Return the (x, y) coordinate for the center point of the cell that contains the specified text.  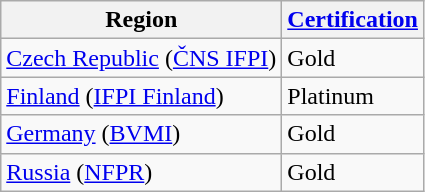
Czech Republic (ČNS IFPI) (142, 58)
Platinum (353, 96)
Certification (353, 20)
Finland (IFPI Finland) (142, 96)
Region (142, 20)
Germany (BVMI) (142, 134)
Russia (NFPR) (142, 172)
